Provide the (X, Y) coordinate of the cell's center where the given text is located.  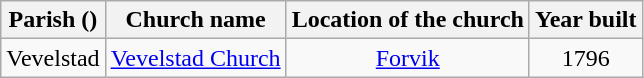
Vevelstad Church (196, 58)
Location of the church (408, 20)
Forvik (408, 58)
Parish () (53, 20)
Church name (196, 20)
1796 (586, 58)
Vevelstad (53, 58)
Year built (586, 20)
